Scan for the cell matching the given text and deliver its [X, Y] coordinate at center. 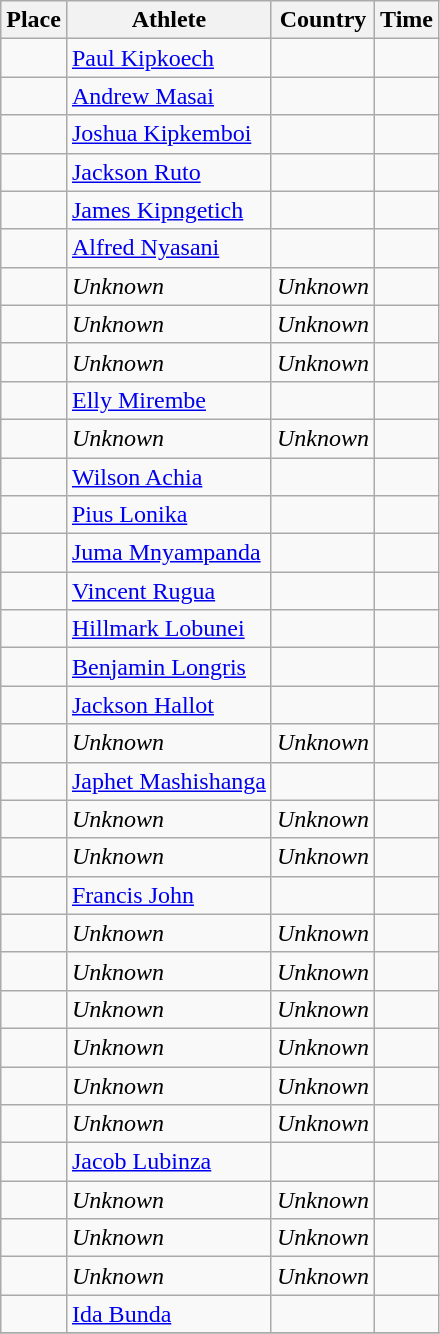
Joshua Kipkemboi [168, 134]
Japhet Mashishanga [168, 781]
Alfred Nyasani [168, 248]
Country [322, 20]
Juma Mnyampanda [168, 553]
Jacob Lubinza [168, 1162]
Ida Bunda [168, 1314]
Athlete [168, 20]
Wilson Achia [168, 477]
Andrew Masai [168, 96]
Benjamin Longris [168, 667]
Elly Mirembe [168, 400]
Hillmark Lobunei [168, 629]
Time [407, 20]
James Kipngetich [168, 210]
Jackson Hallot [168, 705]
Jackson Ruto [168, 172]
Francis John [168, 895]
Paul Kipkoech [168, 58]
Vincent Rugua [168, 591]
Place [34, 20]
Pius Lonika [168, 515]
